Identify which cell holds the provided text, then report its (X, Y) central coordinate. 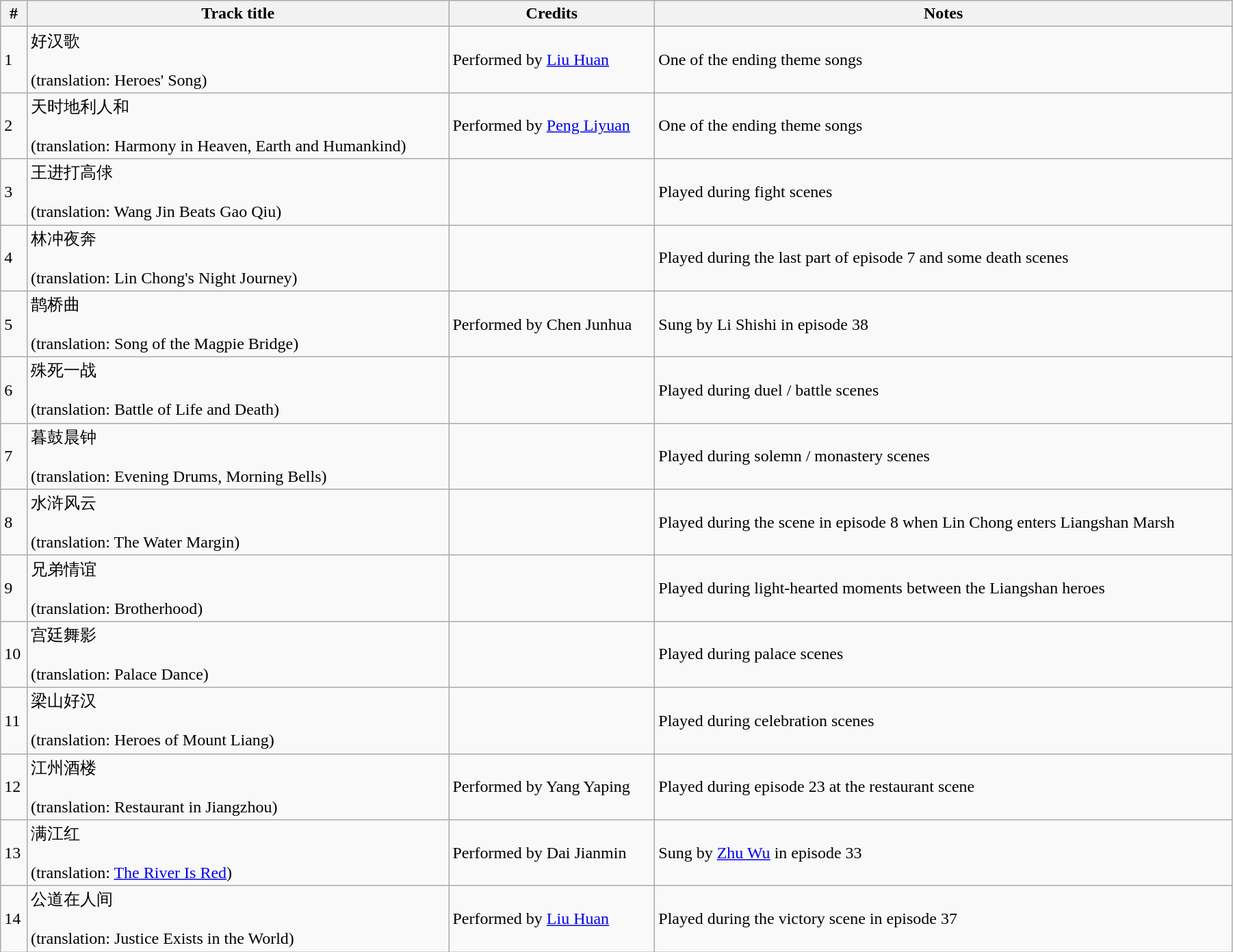
Played during duel / battle scenes (944, 390)
Track title (238, 14)
5 (14, 324)
# (14, 14)
Played during the victory scene in episode 37 (944, 918)
兄弟情谊(translation: Brotherhood) (238, 589)
Performed by Peng Liyuan (551, 126)
Played during solemn / monastery scenes (944, 456)
Played during light-hearted moments between the Liangshan heroes (944, 589)
Sung by Li Shishi in episode 38 (944, 324)
11 (14, 720)
14 (14, 918)
3 (14, 192)
满江红(translation: The River Is Red) (238, 853)
林冲夜奔(translation: Lin Chong's Night Journey) (238, 257)
王进打高俅(translation: Wang Jin Beats Gao Qiu) (238, 192)
2 (14, 126)
公道在人间(translation: Justice Exists in the World) (238, 918)
Played during episode 23 at the restaurant scene (944, 787)
Played during fight scenes (944, 192)
鹊桥曲(translation: Song of the Magpie Bridge) (238, 324)
4 (14, 257)
12 (14, 787)
13 (14, 853)
Sung by Zhu Wu in episode 33 (944, 853)
6 (14, 390)
1 (14, 60)
江州酒楼(translation: Restaurant in Jiangzhou) (238, 787)
Credits (551, 14)
Played during the scene in episode 8 when Lin Chong enters Liangshan Marsh (944, 523)
Performed by Chen Junhua (551, 324)
Performed by Dai Jianmin (551, 853)
好汉歌(translation: Heroes' Song) (238, 60)
梁山好汉(translation: Heroes of Mount Liang) (238, 720)
暮鼓晨钟(translation: Evening Drums, Morning Bells) (238, 456)
8 (14, 523)
7 (14, 456)
10 (14, 654)
Performed by Yang Yaping (551, 787)
水浒风云(translation: The Water Margin) (238, 523)
天时地利人和(translation: Harmony in Heaven, Earth and Humankind) (238, 126)
宫廷舞影(translation: Palace Dance) (238, 654)
Played during celebration scenes (944, 720)
Played during palace scenes (944, 654)
Notes (944, 14)
殊死一战(translation: Battle of Life and Death) (238, 390)
Played during the last part of episode 7 and some death scenes (944, 257)
9 (14, 589)
